Return [X, Y] of the center of cell containing provided text 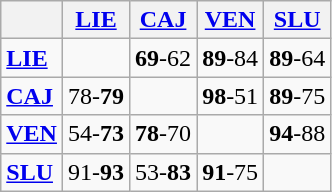
91-75 [230, 172]
54-73 [96, 134]
89-84 [230, 58]
78-70 [164, 134]
91-93 [96, 172]
53-83 [164, 172]
89-75 [298, 96]
94-88 [298, 134]
89-64 [298, 58]
69-62 [164, 58]
78-79 [96, 96]
98-51 [230, 96]
